Capture the cell that displays the provided text and extract its (X, Y) central coordinate. 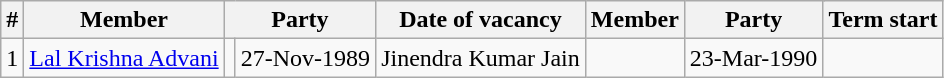
Term start (883, 20)
Date of vacancy (481, 20)
23-Mar-1990 (754, 58)
Lal Krishna Advani (124, 58)
27-Nov-1989 (305, 58)
Jinendra Kumar Jain (481, 58)
1 (12, 58)
# (12, 20)
